Locate the cell with the specified text and output its [x, y] center coordinate. 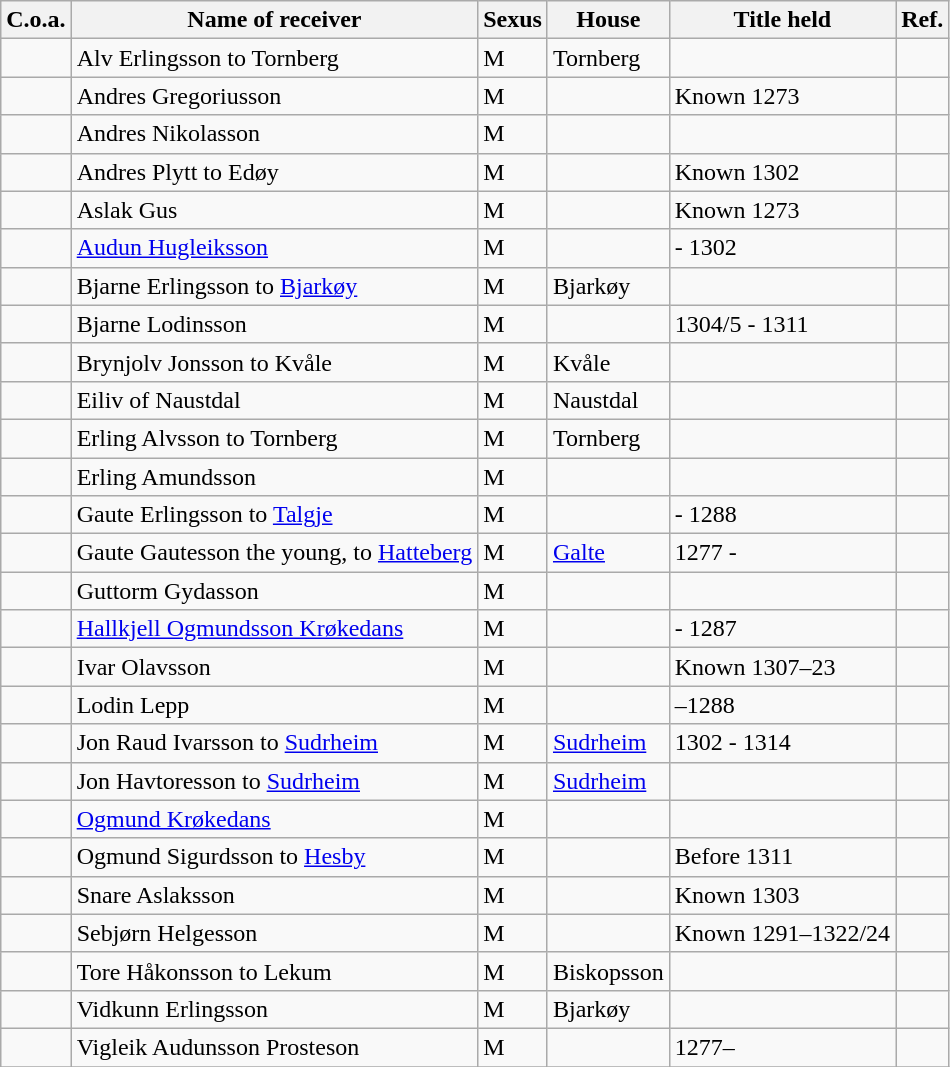
Aslak Gus [274, 210]
Guttorm Gydasson [274, 591]
House [608, 20]
Vigleik Audunsson Prosteson [274, 1047]
Biskopsson [608, 971]
Erling Amundsson [274, 477]
Gaute Gautesson the young, to Hatteberg [274, 553]
Known 1302 [782, 172]
Known 1303 [782, 895]
Audun Hugleiksson [274, 248]
Andres Nikolasson [274, 134]
Sexus [513, 20]
C.o.a. [36, 20]
Kvåle [608, 362]
Snare Aslaksson [274, 895]
Galte [608, 553]
Andres Plytt to Edøy [274, 172]
Bjarne Erlingsson to Bjarkøy [274, 286]
Tore Håkonsson to Lekum [274, 971]
Title held [782, 20]
Hallkjell Ogmundsson Krøkedans [274, 629]
Jon Raud Ivarsson to Sudrheim [274, 743]
- 1288 [782, 515]
Gaute Erlingsson to Talgje [274, 515]
Ogmund Sigurdsson to Hesby [274, 857]
Before 1311 [782, 857]
Known 1291–1322/24 [782, 933]
Ref. [922, 20]
Ogmund Krøkedans [274, 819]
–1288 [782, 705]
1302 - 1314 [782, 743]
- 1302 [782, 248]
Naustdal [608, 400]
- 1287 [782, 629]
Sebjørn Helgesson [274, 933]
Known 1307–23 [782, 667]
Erling Alvsson to Tornberg [274, 438]
Bjarne Lodinsson [274, 324]
1277 - [782, 553]
Alv Erlingsson to Tornberg [274, 58]
Eiliv of Naustdal [274, 400]
1277– [782, 1047]
Lodin Lepp [274, 705]
Jon Havtoresson to Sudrheim [274, 781]
Ivar Olavsson [274, 667]
Andres Gregoriusson [274, 96]
Brynjolv Jonsson to Kvåle [274, 362]
Vidkunn Erlingsson [274, 1009]
1304/5 - 1311 [782, 324]
Name of receiver [274, 20]
